Extract the [x, y] coordinate from the center of the cell holding the provided text.  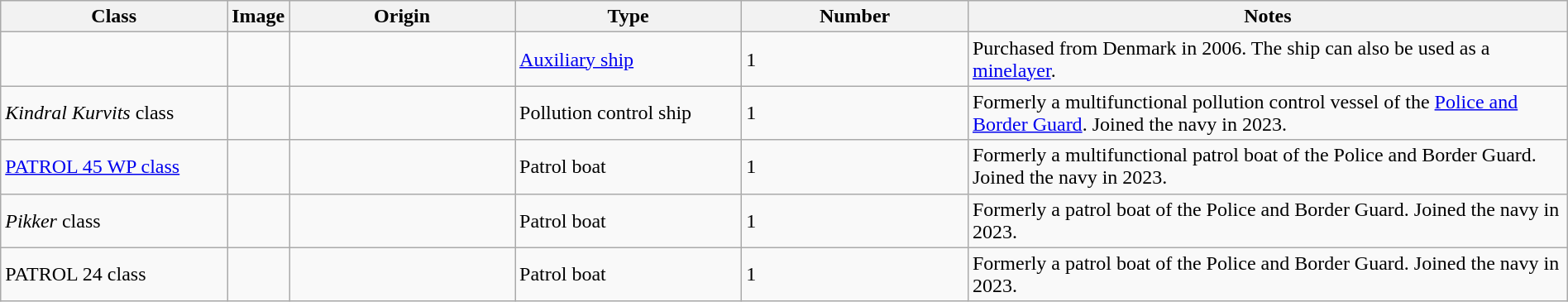
Formerly a multifunctional pollution control vessel of the Police and Border Guard. Joined the navy in 2023. [1267, 113]
Formerly a multifunctional patrol boat of the Police and Border Guard. Joined the navy in 2023. [1267, 167]
Number [855, 17]
Type [629, 17]
Purchased from Denmark in 2006. The ship can also be used as a minelayer. [1267, 60]
Notes [1267, 17]
Pollution control ship [629, 113]
PATROL 24 class [114, 275]
Origin [402, 17]
Image [258, 17]
PATROL 45 WP class [114, 167]
Auxiliary ship [629, 60]
Class [114, 17]
Kindral Kurvits class [114, 113]
Pikker class [114, 220]
